Output the [X, Y] coordinate of the center of the cell containing the given text.  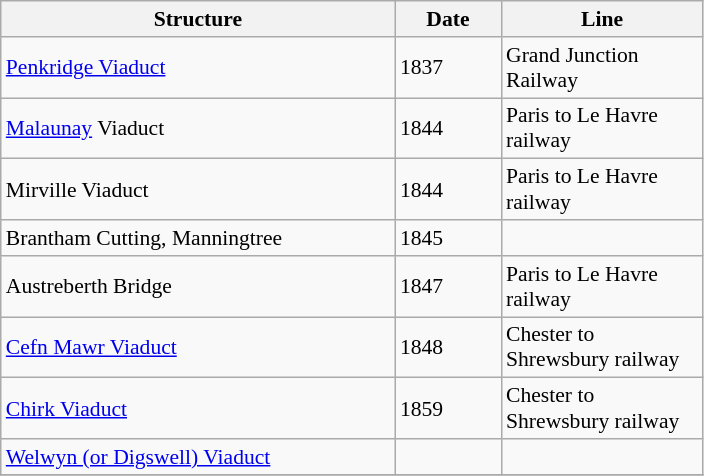
Brantham Cutting, Manningtree [198, 238]
1837 [448, 68]
1859 [448, 408]
Malaunay Viaduct [198, 128]
Welwyn (or Digswell) Viaduct [198, 457]
Date [448, 19]
Austreberth Bridge [198, 286]
Cefn Mawr Viaduct [198, 348]
Grand Junction Railway [602, 68]
1847 [448, 286]
Chirk Viaduct [198, 408]
1845 [448, 238]
Penkridge Viaduct [198, 68]
Structure [198, 19]
Mirville Viaduct [198, 190]
1848 [448, 348]
Line [602, 19]
